From the cell containing the given text, extract its center point as [x, y] coordinate. 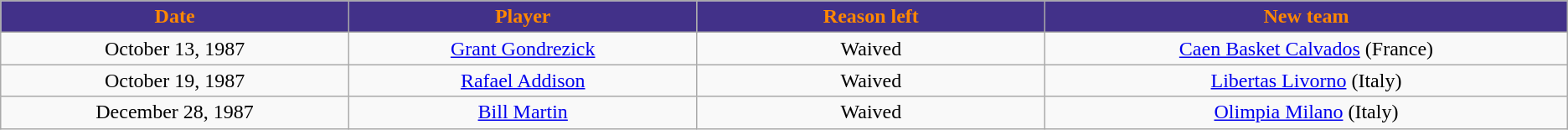
Date [175, 17]
Libertas Livorno (Italy) [1307, 81]
Reason left [871, 17]
Caen Basket Calvados (France) [1307, 49]
New team [1307, 17]
Grant Gondrezick [523, 49]
Rafael Addison [523, 81]
October 19, 1987 [175, 81]
Bill Martin [523, 112]
Player [523, 17]
October 13, 1987 [175, 49]
December 28, 1987 [175, 112]
Olimpia Milano (Italy) [1307, 112]
